Extract the (X, Y) coordinate from the center of the cell holding the provided text.  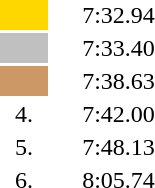
4. (24, 114)
5. (24, 147)
